Capture the cell that displays the provided text and extract its (X, Y) central coordinate. 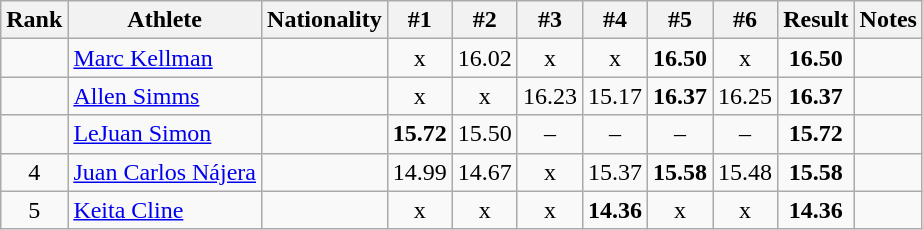
15.50 (484, 134)
#3 (550, 20)
14.99 (420, 172)
15.37 (614, 172)
#6 (746, 20)
Rank (34, 20)
Keita Cline (165, 210)
#1 (420, 20)
Allen Simms (165, 96)
Juan Carlos Nájera (165, 172)
Nationality (325, 20)
14.67 (484, 172)
Athlete (165, 20)
Result (816, 20)
#5 (680, 20)
4 (34, 172)
LeJuan Simon (165, 134)
5 (34, 210)
16.23 (550, 96)
#4 (614, 20)
16.02 (484, 58)
16.25 (746, 96)
15.17 (614, 96)
#2 (484, 20)
Marc Kellman (165, 58)
Notes (888, 20)
15.48 (746, 172)
